Detect which cell encompasses the target text, then output its (X, Y) center coordinate. 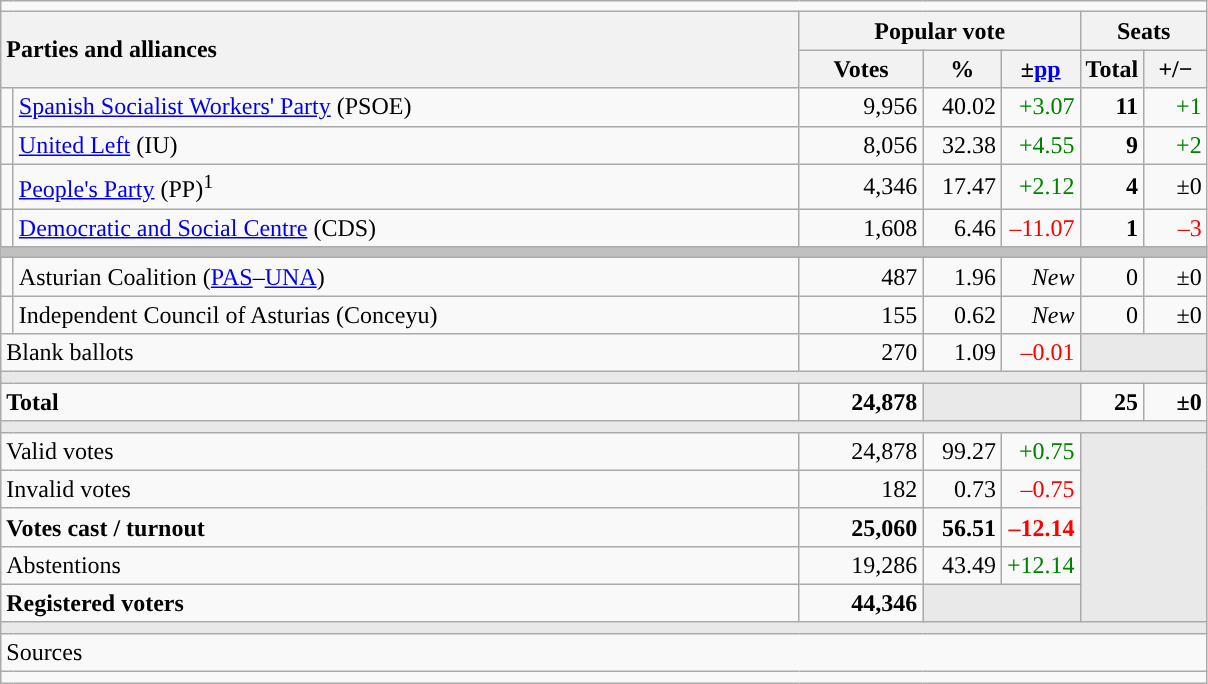
25 (1112, 402)
11 (1112, 107)
17.47 (962, 186)
+2 (1176, 145)
Asturian Coalition (PAS–UNA) (406, 277)
–12.14 (1040, 527)
Democratic and Social Centre (CDS) (406, 228)
Registered voters (400, 603)
43.49 (962, 565)
People's Party (PP)1 (406, 186)
Invalid votes (400, 489)
19,286 (861, 565)
0.62 (962, 315)
+/− (1176, 69)
–0.01 (1040, 353)
40.02 (962, 107)
155 (861, 315)
99.27 (962, 451)
Votes cast / turnout (400, 527)
6.46 (962, 228)
1.96 (962, 277)
–0.75 (1040, 489)
Abstentions (400, 565)
32.38 (962, 145)
8,056 (861, 145)
Popular vote (940, 31)
Seats (1144, 31)
9 (1112, 145)
25,060 (861, 527)
182 (861, 489)
Votes (861, 69)
56.51 (962, 527)
0.73 (962, 489)
487 (861, 277)
Spanish Socialist Workers' Party (PSOE) (406, 107)
United Left (IU) (406, 145)
Valid votes (400, 451)
1 (1112, 228)
Parties and alliances (400, 50)
+2.12 (1040, 186)
1.09 (962, 353)
Sources (604, 652)
44,346 (861, 603)
270 (861, 353)
Blank ballots (400, 353)
+1 (1176, 107)
4 (1112, 186)
+0.75 (1040, 451)
–3 (1176, 228)
±pp (1040, 69)
+3.07 (1040, 107)
+12.14 (1040, 565)
9,956 (861, 107)
+4.55 (1040, 145)
4,346 (861, 186)
–11.07 (1040, 228)
Independent Council of Asturias (Conceyu) (406, 315)
1,608 (861, 228)
% (962, 69)
